Return the [x, y] coordinate for the center point of the cell that contains the specified text.  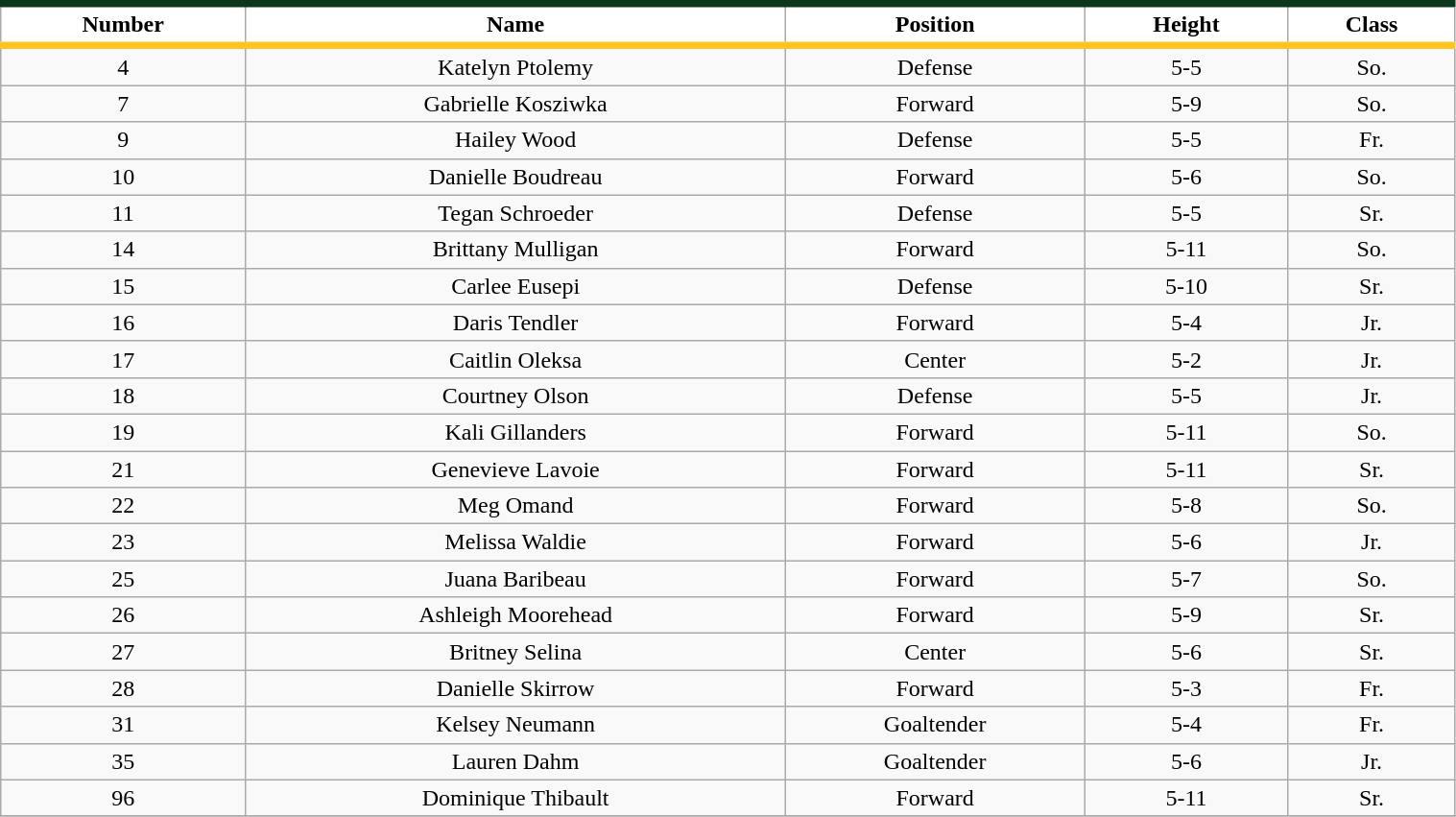
Carlee Eusepi [516, 286]
35 [123, 761]
15 [123, 286]
Juana Baribeau [516, 579]
Melissa Waldie [516, 542]
Dominique Thibault [516, 798]
Kali Gillanders [516, 432]
7 [123, 104]
Height [1186, 25]
Danielle Boudreau [516, 177]
96 [123, 798]
Meg Omand [516, 506]
9 [123, 140]
Katelyn Ptolemy [516, 65]
23 [123, 542]
Position [935, 25]
21 [123, 469]
11 [123, 213]
Gabrielle Kosziwka [516, 104]
Lauren Dahm [516, 761]
26 [123, 615]
Caitlin Oleksa [516, 359]
31 [123, 725]
Britney Selina [516, 652]
Brittany Mulligan [516, 250]
22 [123, 506]
4 [123, 65]
Courtney Olson [516, 396]
Kelsey Neumann [516, 725]
Hailey Wood [516, 140]
17 [123, 359]
Genevieve Lavoie [516, 469]
28 [123, 688]
Class [1372, 25]
25 [123, 579]
Tegan Schroeder [516, 213]
Daris Tendler [516, 323]
Ashleigh Moorehead [516, 615]
5-7 [1186, 579]
27 [123, 652]
14 [123, 250]
5-10 [1186, 286]
16 [123, 323]
Name [516, 25]
5-2 [1186, 359]
5-8 [1186, 506]
18 [123, 396]
19 [123, 432]
5-3 [1186, 688]
10 [123, 177]
Danielle Skirrow [516, 688]
Number [123, 25]
